For the text-containing cell, return its midpoint in (x, y) coordinate format. 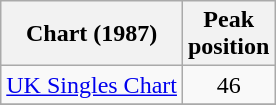
Chart (1987) (92, 34)
Peakposition (228, 34)
46 (228, 85)
UK Singles Chart (92, 85)
